Output the [x, y] coordinate of the center of the cell containing the given text.  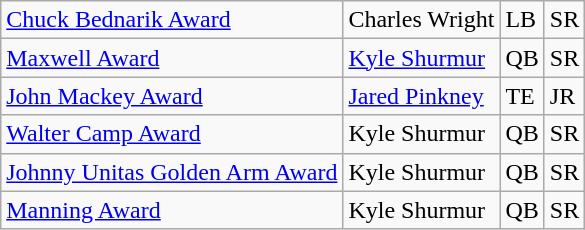
JR [564, 96]
Maxwell Award [172, 58]
TE [522, 96]
LB [522, 20]
Charles Wright [422, 20]
John Mackey Award [172, 96]
Walter Camp Award [172, 134]
Jared Pinkney [422, 96]
Chuck Bednarik Award [172, 20]
Manning Award [172, 210]
Johnny Unitas Golden Arm Award [172, 172]
